Output the (X, Y) coordinate of the center of the cell containing the given text.  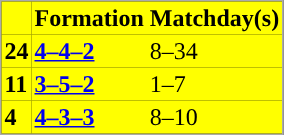
Formation (90, 18)
1–7 (214, 84)
8–34 (214, 50)
4–4–2 (90, 50)
24 (17, 50)
8–10 (214, 116)
4–3–3 (90, 116)
11 (17, 84)
Matchday(s) (214, 18)
3–5–2 (90, 84)
4 (17, 116)
